From the cell containing the given text, extract its center point as (X, Y) coordinate. 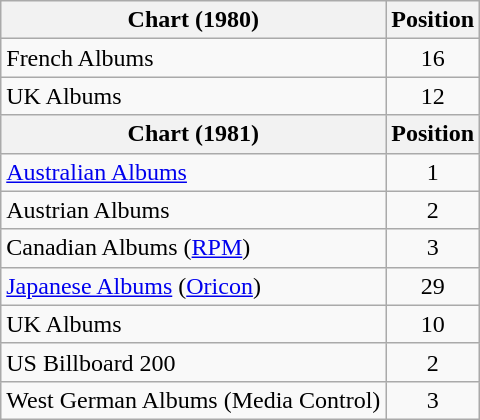
West German Albums (Media Control) (194, 400)
Austrian Albums (194, 210)
French Albums (194, 58)
29 (433, 286)
16 (433, 58)
1 (433, 172)
US Billboard 200 (194, 362)
12 (433, 96)
10 (433, 324)
Canadian Albums (RPM) (194, 248)
Chart (1980) (194, 20)
Chart (1981) (194, 134)
Japanese Albums (Oricon) (194, 286)
Australian Albums (194, 172)
